Find where the given text appears and provide that cell's center as (X, Y) coordinate. 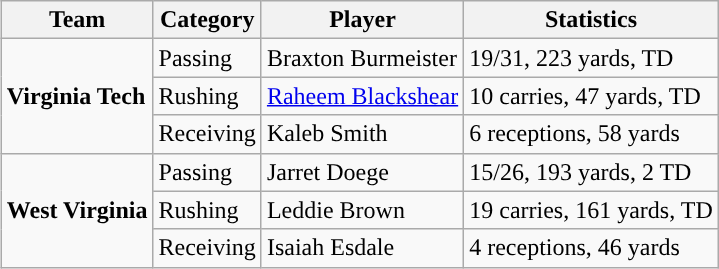
Leddie Brown (362, 210)
4 receptions, 46 yards (592, 248)
Virginia Tech (77, 96)
Jarret Doege (362, 172)
Isaiah Esdale (362, 248)
15/26, 193 yards, 2 TD (592, 172)
Raheem Blackshear (362, 96)
Team (77, 20)
West Virginia (77, 210)
19/31, 223 yards, TD (592, 58)
Statistics (592, 20)
Braxton Burmeister (362, 58)
Player (362, 20)
10 carries, 47 yards, TD (592, 96)
Kaleb Smith (362, 134)
19 carries, 161 yards, TD (592, 210)
6 receptions, 58 yards (592, 134)
Category (207, 20)
